Output the [X, Y] coordinate of the center of the cell containing the given text.  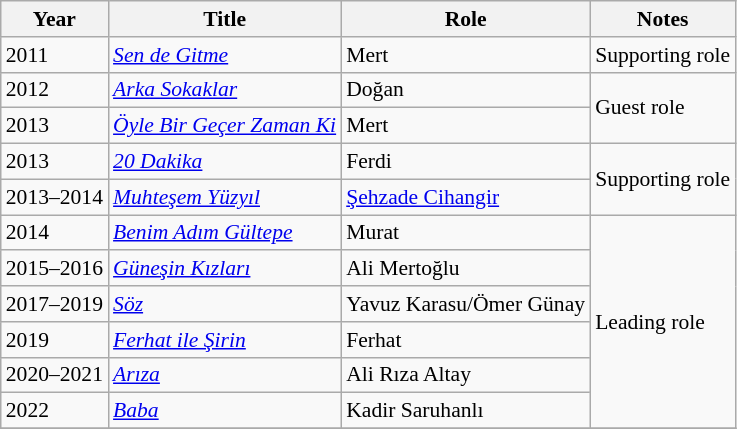
Ferhat [466, 340]
Benim Adım Gültepe [224, 233]
Kadir Saruhanlı [466, 411]
2015–2016 [54, 269]
Baba [224, 411]
Şehzade Cihangir [466, 197]
Leading role [662, 322]
2012 [54, 90]
Ferdi [466, 162]
Notes [662, 19]
2022 [54, 411]
Doğan [466, 90]
2014 [54, 233]
Güneşin Kızları [224, 269]
2020–2021 [54, 375]
Title [224, 19]
Arıza [224, 375]
2011 [54, 55]
Yavuz Karasu/Ömer Günay [466, 304]
Guest role [662, 108]
Muhteşem Yüzyıl [224, 197]
2019 [54, 340]
20 Dakika [224, 162]
Öyle Bir Geçer Zaman Ki [224, 126]
Sen de Gitme [224, 55]
2013–2014 [54, 197]
Söz [224, 304]
Ferhat ile Şirin [224, 340]
Ali Mertoğlu [466, 269]
Arka Sokaklar [224, 90]
Ali Rıza Altay [466, 375]
Year [54, 19]
Murat [466, 233]
Role [466, 19]
2017–2019 [54, 304]
